Identify which cell holds the provided text, then report its (x, y) central coordinate. 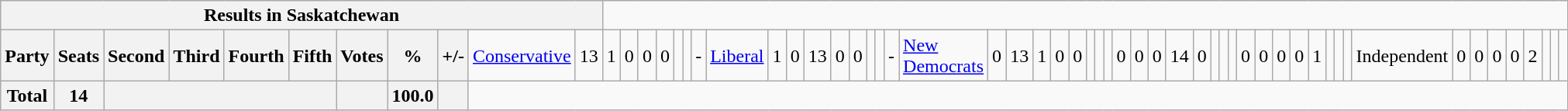
Conservative (522, 56)
Third (197, 56)
Fifth (312, 56)
New Democrats (944, 56)
Party (27, 56)
% (412, 56)
Results in Saskatchewan (302, 16)
Independent (1402, 56)
100.0 (412, 95)
Fourth (256, 56)
+/- (453, 56)
2 (1533, 56)
Second (136, 56)
Seats (78, 56)
Votes (362, 56)
Liberal (737, 56)
Total (27, 95)
